Output the [x, y] coordinate of the center of the cell containing the given text.  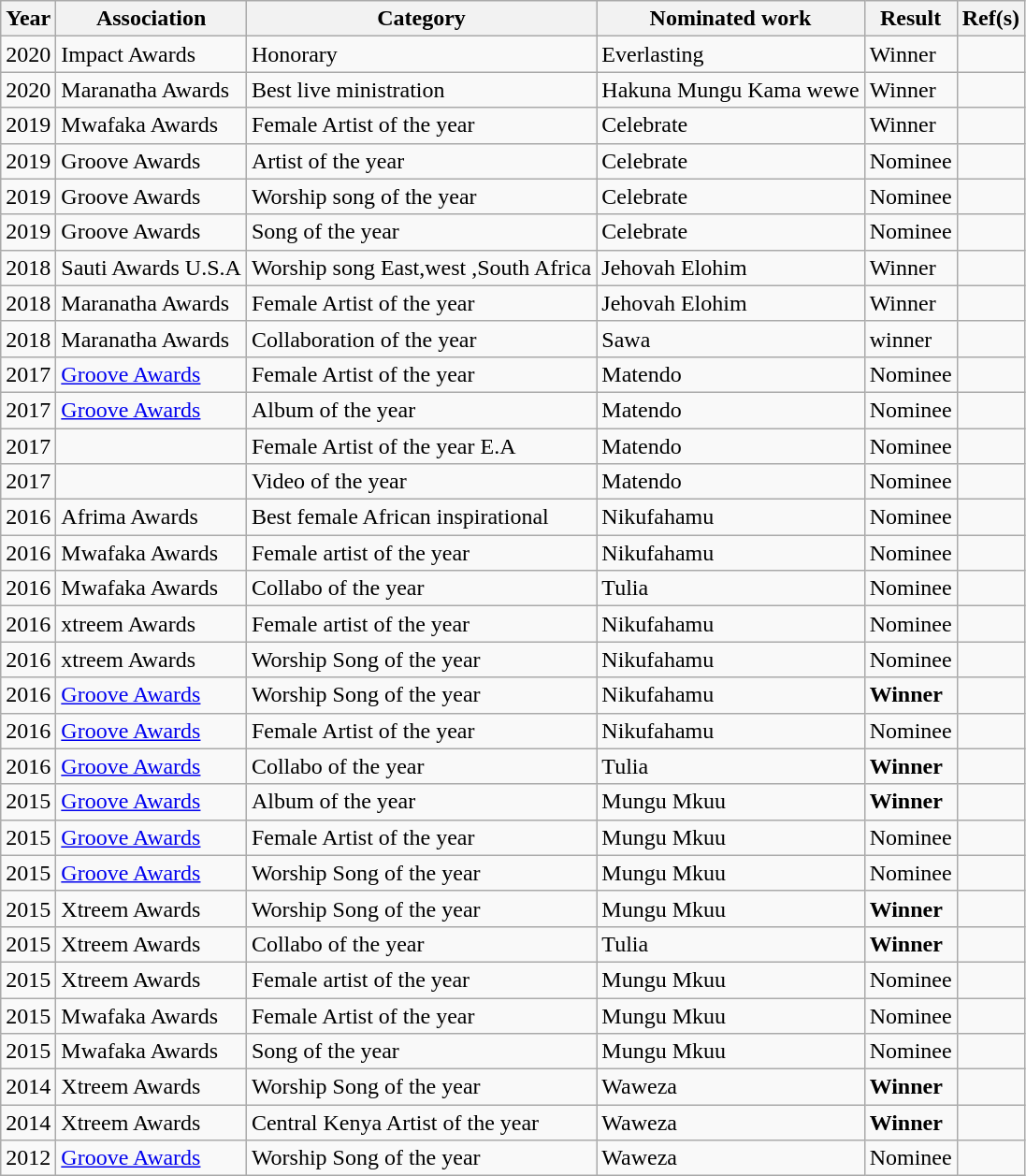
Artist of the year [421, 161]
Category [421, 19]
Worship song East,west ,South Africa [421, 268]
Afrima Awards [152, 517]
Central Kenya Artist of the year [421, 1123]
Honorary [421, 54]
Impact Awards [152, 54]
Sawa [730, 339]
Collaboration of the year [421, 339]
Year [28, 19]
Everlasting [730, 54]
Association [152, 19]
Best female African inspirational [421, 517]
2012 [28, 1158]
Worship song of the year [421, 196]
Result [911, 19]
Video of the year [421, 482]
Female Artist of the year E.A [421, 446]
Sauti Awards U.S.A [152, 268]
winner [911, 339]
Best live ministration [421, 90]
Hakuna Mungu Kama wewe [730, 90]
Ref(s) [990, 19]
Nominated work [730, 19]
